Scan for the cell matching the given text and deliver its (X, Y) coordinate at center. 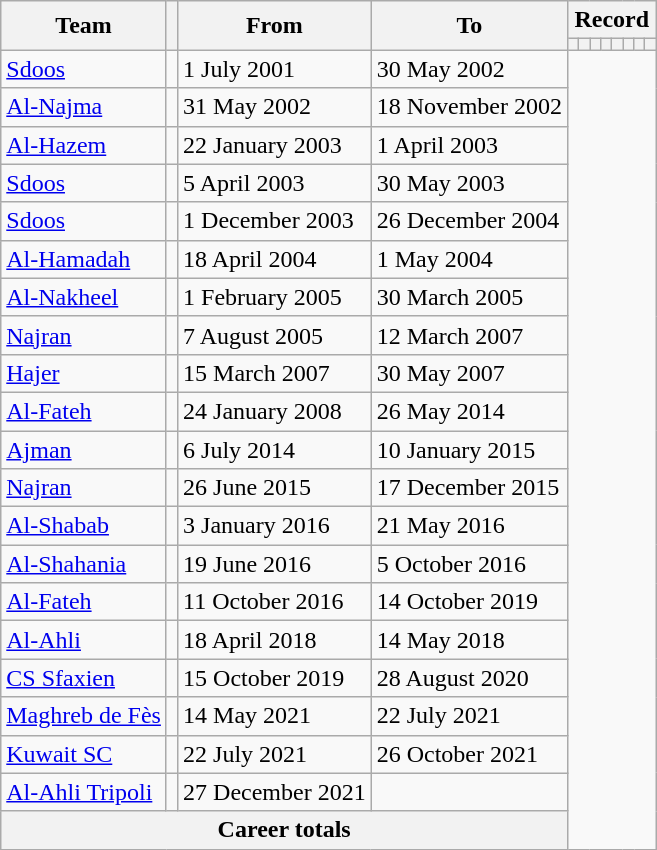
14 May 2021 (275, 716)
14 May 2018 (469, 640)
Al-Shahania (84, 564)
Al-Shabab (84, 526)
1 May 2004 (469, 259)
Al-Najma (84, 107)
19 June 2016 (275, 564)
18 April 2018 (275, 640)
26 May 2014 (469, 411)
26 December 2004 (469, 221)
To (469, 26)
5 October 2016 (469, 564)
31 May 2002 (275, 107)
Al-Nakheel (84, 297)
Al-Hamadah (84, 259)
Al-Ahli (84, 640)
5 April 2003 (275, 183)
10 January 2015 (469, 449)
17 December 2015 (469, 488)
18 April 2004 (275, 259)
Record (612, 20)
1 April 2003 (469, 145)
Career totals (284, 830)
22 January 2003 (275, 145)
Team (84, 26)
12 March 2007 (469, 335)
18 November 2002 (469, 107)
CS Sfaxien (84, 678)
Maghreb de Fès (84, 716)
28 August 2020 (469, 678)
30 May 2002 (469, 69)
Al-Hazem (84, 145)
1 December 2003 (275, 221)
3 January 2016 (275, 526)
14 October 2019 (469, 602)
15 October 2019 (275, 678)
6 July 2014 (275, 449)
30 March 2005 (469, 297)
21 May 2016 (469, 526)
30 May 2007 (469, 373)
26 October 2021 (469, 754)
Al-Ahli Tripoli (84, 792)
From (275, 26)
Kuwait SC (84, 754)
Hajer (84, 373)
1 July 2001 (275, 69)
30 May 2003 (469, 183)
15 March 2007 (275, 373)
Ajman (84, 449)
11 October 2016 (275, 602)
1 February 2005 (275, 297)
26 June 2015 (275, 488)
27 December 2021 (275, 792)
24 January 2008 (275, 411)
7 August 2005 (275, 335)
